Detect which cell encompasses the target text, then output its (X, Y) center coordinate. 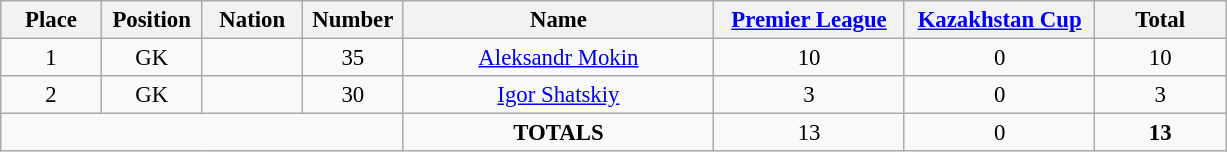
TOTALS (558, 133)
1 (52, 58)
Total (1160, 20)
Name (558, 20)
Premier League (810, 20)
30 (354, 95)
Position (152, 20)
Place (52, 20)
35 (354, 58)
Number (354, 20)
Igor Shatskiy (558, 95)
2 (52, 95)
Aleksandr Mokin (558, 58)
Nation (252, 20)
Kazakhstan Cup (1000, 20)
